Provide the [x, y] coordinate of the cell's center where the given text is located.  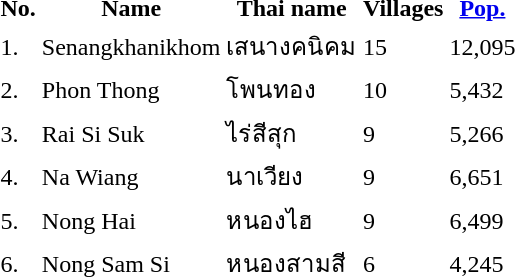
Senangkhanikhom [131, 46]
Rai Si Suk [131, 133]
Na Wiang [131, 176]
10 [402, 90]
Nong Hai [131, 220]
เสนางคนิคม [292, 46]
15 [402, 46]
นาเวียง [292, 176]
หนองไฮ [292, 220]
โพนทอง [292, 90]
Phon Thong [131, 90]
ไร่สีสุก [292, 133]
